Determine the [x, y] coordinate at the center of the cell enclosing the given text.  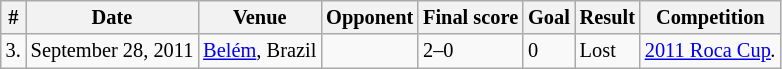
Belém, Brazil [260, 51]
September 28, 2011 [112, 51]
3. [14, 51]
Goal [549, 17]
Date [112, 17]
Venue [260, 17]
Result [608, 17]
2–0 [470, 51]
Final score [470, 17]
Competition [710, 17]
Opponent [370, 17]
0 [549, 51]
Lost [608, 51]
2011 Roca Cup. [710, 51]
# [14, 17]
